Detect which cell encompasses the target text, then output its [x, y] center coordinate. 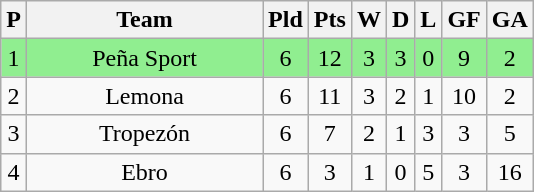
Pts [330, 20]
W [368, 20]
16 [510, 172]
Lemona [144, 96]
Ebro [144, 172]
Team [144, 20]
P [14, 20]
L [428, 20]
7 [330, 134]
11 [330, 96]
12 [330, 58]
Pld [286, 20]
D [400, 20]
GA [510, 20]
Peña Sport [144, 58]
4 [14, 172]
Tropezón [144, 134]
GF [464, 20]
10 [464, 96]
9 [464, 58]
